For the text-containing cell, return its midpoint in (x, y) coordinate format. 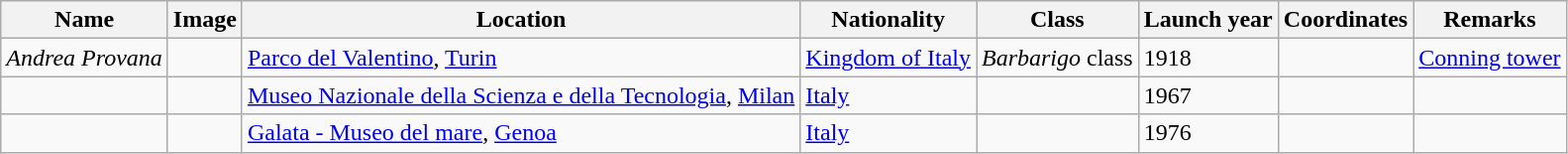
Coordinates (1345, 20)
Nationality (889, 20)
Galata - Museo del mare, Genoa (521, 133)
1918 (1208, 58)
Remarks (1490, 20)
1976 (1208, 133)
Launch year (1208, 20)
Parco del Valentino, Turin (521, 58)
Image (204, 20)
Andrea Provana (85, 58)
1967 (1208, 95)
Class (1058, 20)
Museo Nazionale della Scienza e della Tecnologia, Milan (521, 95)
Barbarigo class (1058, 58)
Conning tower (1490, 58)
Kingdom of Italy (889, 58)
Location (521, 20)
Name (85, 20)
